Provide the [x, y] coordinate of the cell's center where the given text is located.  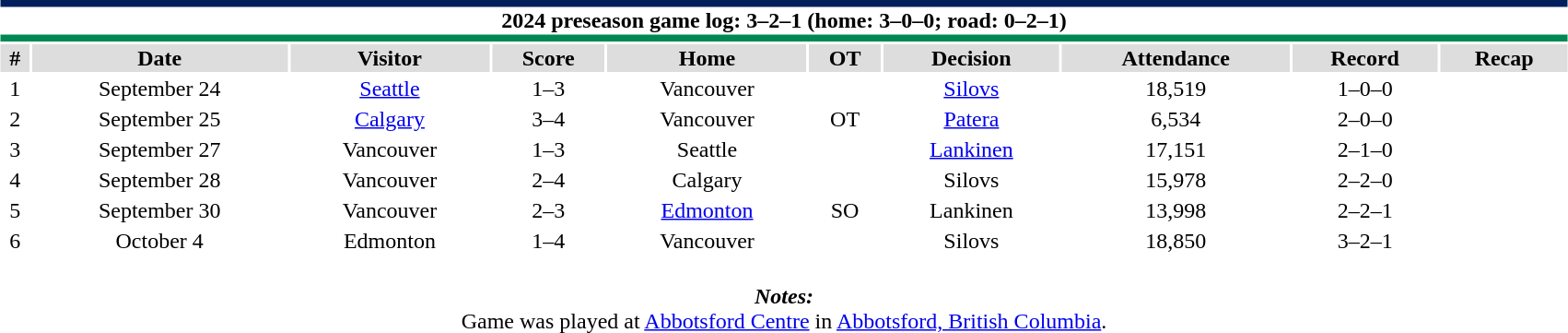
Score [548, 58]
17,151 [1176, 149]
Attendance [1176, 58]
3–4 [548, 119]
13,998 [1176, 210]
15,978 [1176, 180]
2 [15, 119]
Home [707, 58]
September 24 [158, 89]
3 [15, 149]
2024 preseason game log: 3–2–1 (home: 3–0–0; road: 0–2–1) [784, 20]
18,850 [1176, 241]
Visitor [390, 58]
2–0–0 [1365, 119]
Decision [972, 58]
Date [158, 58]
2–3 [548, 210]
1–0–0 [1365, 89]
Patera [972, 119]
2–1–0 [1365, 149]
2–2–0 [1365, 180]
September 30 [158, 210]
2–2–1 [1365, 210]
1–4 [548, 241]
September 27 [158, 149]
October 4 [158, 241]
September 25 [158, 119]
6 [15, 241]
18,519 [1176, 89]
# [15, 58]
SO [846, 210]
September 28 [158, 180]
Record [1365, 58]
6,534 [1176, 119]
4 [15, 180]
2–4 [548, 180]
5 [15, 210]
1 [15, 89]
Recap [1504, 58]
3–2–1 [1365, 241]
